Identify which cell holds the provided text, then report its (x, y) central coordinate. 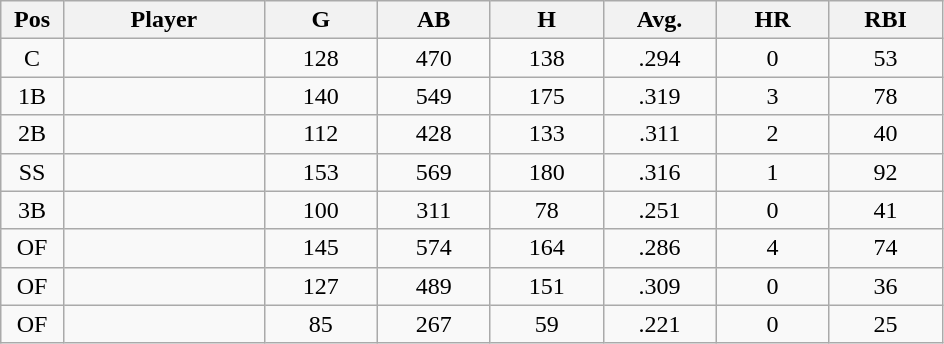
Avg. (660, 20)
.251 (660, 210)
574 (434, 248)
RBI (886, 20)
41 (886, 210)
H (546, 20)
100 (320, 210)
SS (32, 172)
.294 (660, 58)
164 (546, 248)
133 (546, 134)
92 (886, 172)
2 (772, 134)
127 (320, 286)
2B (32, 134)
180 (546, 172)
489 (434, 286)
128 (320, 58)
1 (772, 172)
175 (546, 96)
36 (886, 286)
153 (320, 172)
311 (434, 210)
112 (320, 134)
267 (434, 324)
.311 (660, 134)
428 (434, 134)
138 (546, 58)
AB (434, 20)
140 (320, 96)
HR (772, 20)
549 (434, 96)
569 (434, 172)
3B (32, 210)
Pos (32, 20)
C (32, 58)
40 (886, 134)
470 (434, 58)
Player (164, 20)
85 (320, 324)
.319 (660, 96)
53 (886, 58)
74 (886, 248)
.309 (660, 286)
145 (320, 248)
.316 (660, 172)
151 (546, 286)
.221 (660, 324)
1B (32, 96)
G (320, 20)
59 (546, 324)
25 (886, 324)
3 (772, 96)
.286 (660, 248)
4 (772, 248)
